From the cell containing the given text, extract its center point as [x, y] coordinate. 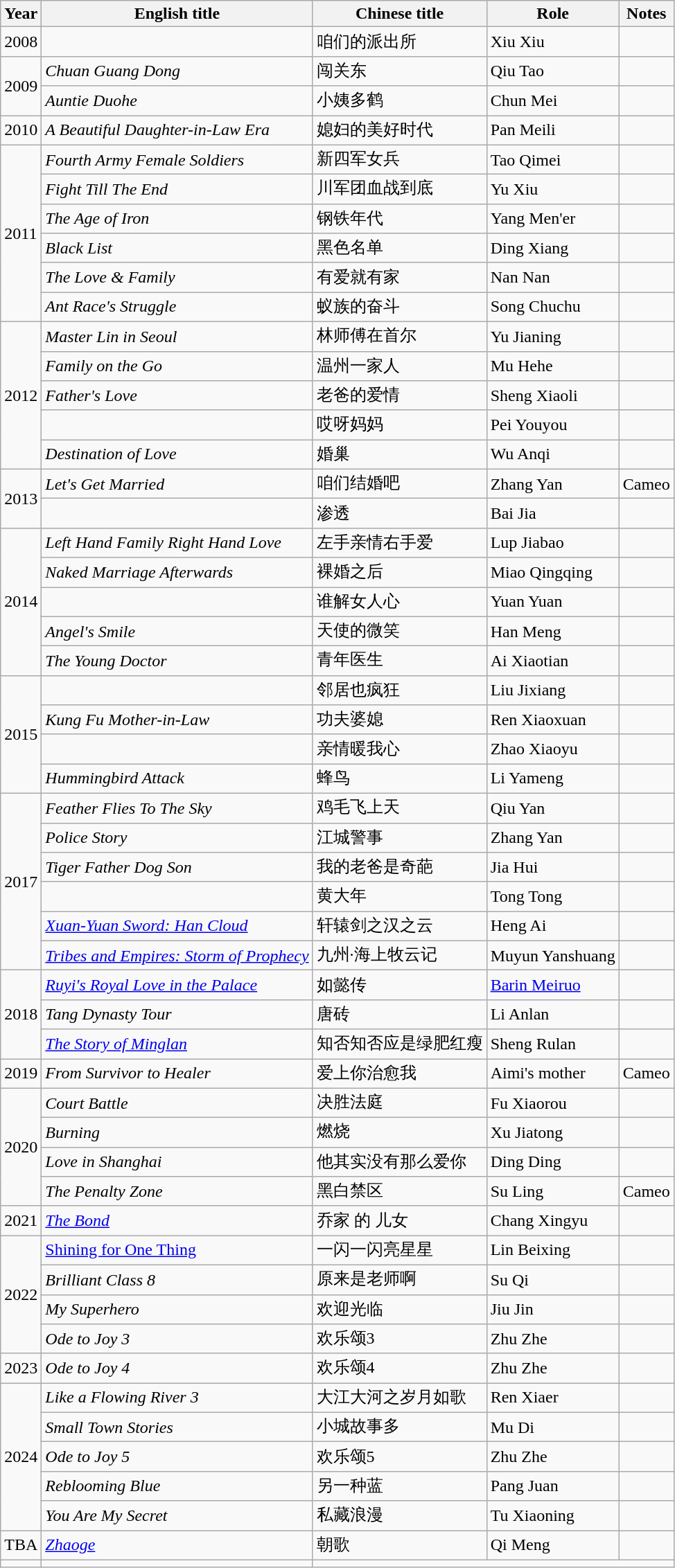
Tong Tong [553, 896]
Sheng Rulan [553, 1044]
Su Ling [553, 1191]
唐砖 [399, 1014]
一闪一闪亮星星 [399, 1251]
Sheng Xiaoli [553, 396]
邻居也疯狂 [399, 690]
裸婚之后 [399, 572]
Li Yameng [553, 778]
The Age of Iron [177, 219]
Yuan Yuan [553, 603]
轩辕剑之汉之云 [399, 927]
老爸的爱情 [399, 396]
Love in Shanghai [177, 1162]
Ruyi's Royal Love in the Palace [177, 985]
Yu Jianing [553, 337]
Like a Flowing River 3 [177, 1398]
Lup Jiabao [553, 543]
爱上你治愈我 [399, 1073]
Pang Juan [553, 1486]
Feather Flies To The Sky [177, 808]
Police Story [177, 838]
Song Chuchu [553, 308]
小姨多鹤 [399, 101]
乔家 的 儿女 [399, 1220]
天使的微笑 [399, 632]
有爱就有家 [399, 277]
Ai Xiaotian [553, 661]
2024 [21, 1457]
Family on the Go [177, 366]
Destination of Love [177, 454]
Han Meng [553, 632]
A Beautiful Daughter-in-Law Era [177, 130]
Li Anlan [553, 1014]
决胜法庭 [399, 1103]
咱们结婚吧 [399, 483]
Tu Xiaoning [553, 1515]
2019 [21, 1073]
川军团血战到底 [399, 190]
Ding Xiang [553, 248]
Xu Jiatong [553, 1133]
左手亲情右手爱 [399, 543]
My Superhero [177, 1309]
Miao Qingqing [553, 572]
Role [553, 14]
2008 [21, 42]
Naked Marriage Afterwards [177, 572]
2014 [21, 601]
Notes [646, 14]
婚巢 [399, 454]
Ode to Joy 5 [177, 1457]
Reblooming Blue [177, 1486]
Chuan Guang Dong [177, 71]
Liu Jixiang [553, 690]
Mu Di [553, 1427]
Kung Fu Mother-in-Law [177, 720]
The Penalty Zone [177, 1191]
Small Town Stories [177, 1427]
Brilliant Class 8 [177, 1280]
Tao Qimei [553, 159]
Angel's Smile [177, 632]
他其实没有那么爱你 [399, 1162]
燃烧 [399, 1133]
Zhao Xiaoyu [553, 749]
Qi Meng [553, 1546]
2011 [21, 233]
The Love & Family [177, 277]
新四军女兵 [399, 159]
Xuan-Yuan Sword: Han Cloud [177, 927]
Jia Hui [553, 867]
Barin Meiruo [553, 985]
青年医生 [399, 661]
黑色名单 [399, 248]
2021 [21, 1220]
知否知否应是绿肥红瘦 [399, 1044]
谁解女人心 [399, 603]
哎呀妈妈 [399, 425]
Hummingbird Attack [177, 778]
Yu Xiu [553, 190]
小城故事多 [399, 1427]
Fight Till The End [177, 190]
林师傅在首尔 [399, 337]
闯关东 [399, 71]
Zhaoge [177, 1546]
2009 [21, 86]
Chang Xingyu [553, 1220]
渗透 [399, 514]
Lin Beixing [553, 1251]
欢乐颂4 [399, 1369]
Ode to Joy 3 [177, 1339]
The Young Doctor [177, 661]
Shining for One Thing [177, 1251]
Aimi's mother [553, 1073]
鸡毛飞上天 [399, 808]
私藏浪漫 [399, 1515]
Yang Men'er [553, 219]
Year [21, 14]
Jiu Jin [553, 1309]
Tang Dynasty Tour [177, 1014]
Ren Xiaer [553, 1398]
Burning [177, 1133]
Tiger Father Dog Son [177, 867]
Pan Meili [553, 130]
2017 [21, 881]
温州一家人 [399, 366]
Mu Hehe [553, 366]
欢乐颂3 [399, 1339]
大江大河之岁月如歌 [399, 1398]
Auntie Duohe [177, 101]
另一种蓝 [399, 1486]
欢乐颂5 [399, 1457]
Ant Race's Struggle [177, 308]
English title [177, 14]
功夫婆媳 [399, 720]
如懿传 [399, 985]
Ding Ding [553, 1162]
The Bond [177, 1220]
Bai Jia [553, 514]
Xiu Xiu [553, 42]
原来是老师啊 [399, 1280]
2020 [21, 1147]
Let's Get Married [177, 483]
Ren Xiaoxuan [553, 720]
Heng Ai [553, 927]
2012 [21, 395]
Qiu Tao [553, 71]
Master Lin in Seoul [177, 337]
Fourth Army Female Soldiers [177, 159]
我的老爸是奇葩 [399, 867]
钢铁年代 [399, 219]
亲情暖我心 [399, 749]
媳妇的美好时代 [399, 130]
Chinese title [399, 14]
黑白禁区 [399, 1191]
Black List [177, 248]
2022 [21, 1294]
蚁族的奋斗 [399, 308]
蜂鸟 [399, 778]
2018 [21, 1015]
Muyun Yanshuang [553, 956]
Tribes and Empires: Storm of Prophecy [177, 956]
The Story of Minglan [177, 1044]
欢迎光临 [399, 1309]
Father's Love [177, 396]
Ode to Joy 4 [177, 1369]
Wu Anqi [553, 454]
Left Hand Family Right Hand Love [177, 543]
Nan Nan [553, 277]
You Are My Secret [177, 1515]
Court Battle [177, 1103]
咱们的派出所 [399, 42]
Pei Youyou [553, 425]
2015 [21, 734]
2013 [21, 499]
2010 [21, 130]
黄大年 [399, 896]
TBA [21, 1546]
Fu Xiaorou [553, 1103]
Qiu Yan [553, 808]
朝歌 [399, 1546]
九州·海上牧云记 [399, 956]
From Survivor to Healer [177, 1073]
2023 [21, 1369]
江城警事 [399, 838]
Su Qi [553, 1280]
Chun Mei [553, 101]
